Return the [x, y] coordinate for the center point of the cell that contains the specified text.  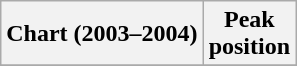
Chart (2003–2004) [102, 34]
Peak position [249, 34]
